Locate the cell with the specified text and output its (X, Y) center coordinate. 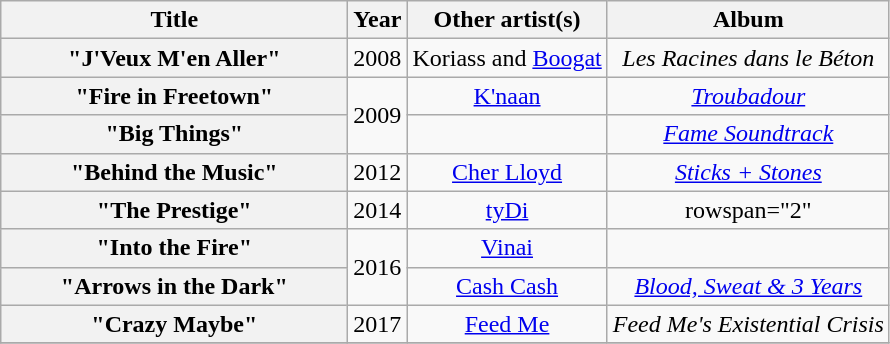
Koriass and Boogat (507, 58)
tyDi (507, 210)
Year (378, 20)
Feed Me's Existential Crisis (748, 324)
2014 (378, 210)
rowspan="2" (748, 210)
Sticks + Stones (748, 172)
2017 (378, 324)
Cash Cash (507, 286)
Other artist(s) (507, 20)
Vinai (507, 248)
Les Racines dans le Béton (748, 58)
"Crazy Maybe" (174, 324)
Cher Lloyd (507, 172)
2012 (378, 172)
K'naan (507, 96)
2009 (378, 115)
2016 (378, 267)
Feed Me (507, 324)
"Behind the Music" (174, 172)
Album (748, 20)
Blood, Sweat & 3 Years (748, 286)
"Big Things" (174, 134)
2008 (378, 58)
"Into the Fire" (174, 248)
"Fire in Freetown" (174, 96)
Fame Soundtrack (748, 134)
Title (174, 20)
"Arrows in the Dark" (174, 286)
"The Prestige" (174, 210)
Troubadour (748, 96)
"J'Veux M'en Aller" (174, 58)
